Pinpoint the cell where the given text exists, returning its [x, y] midpoint coordinate. 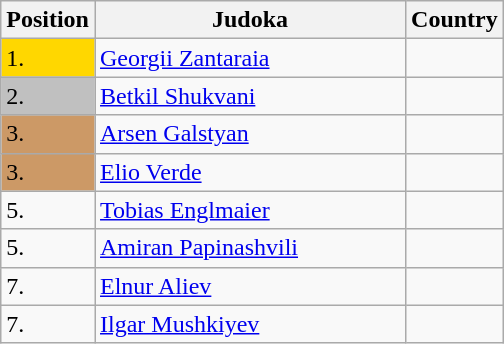
1. [48, 58]
Elnur Aliev [250, 286]
Betkil Shukvani [250, 96]
Position [48, 20]
2. [48, 96]
Amiran Papinashvili [250, 248]
Arsen Galstyan [250, 134]
Elio Verde [250, 172]
Ilgar Mushkiyev [250, 324]
Tobias Englmaier [250, 210]
Country [455, 20]
Georgii Zantaraia [250, 58]
Judoka [250, 20]
